Scan for the cell matching the given text and deliver its [x, y] coordinate at center. 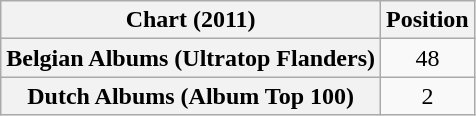
Position [428, 20]
Chart (2011) [191, 20]
Belgian Albums (Ultratop Flanders) [191, 58]
Dutch Albums (Album Top 100) [191, 96]
48 [428, 58]
2 [428, 96]
